Return (X, Y) of the center of cell containing provided text 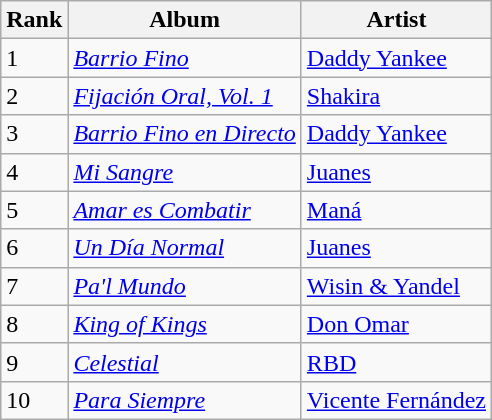
Pa'l Mundo (184, 286)
Barrio Fino (184, 58)
Shakira (396, 96)
Album (184, 20)
5 (34, 210)
RBD (396, 362)
6 (34, 248)
8 (34, 324)
2 (34, 96)
Maná (396, 210)
Fijación Oral, Vol. 1 (184, 96)
10 (34, 400)
7 (34, 286)
Don Omar (396, 324)
Celestial (184, 362)
3 (34, 134)
9 (34, 362)
Un Día Normal (184, 248)
Mi Sangre (184, 172)
Barrio Fino en Directo (184, 134)
Amar es Combatir (184, 210)
Artist (396, 20)
King of Kings (184, 324)
Vicente Fernández (396, 400)
Wisin & Yandel (396, 286)
Rank (34, 20)
Para Siempre (184, 400)
1 (34, 58)
4 (34, 172)
